Scan for the cell matching the given text and deliver its (x, y) coordinate at center. 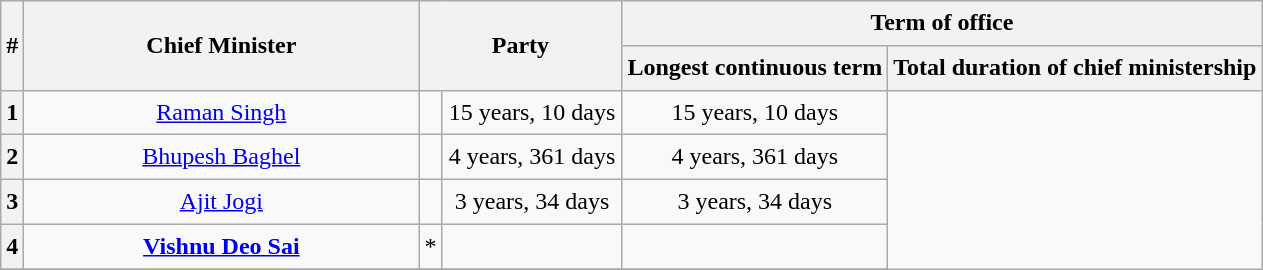
# (12, 46)
Total duration of chief ministership (1075, 68)
Vishnu Deo Sai (222, 246)
Ajit Jogi (222, 202)
Bhupesh Baghel (222, 158)
3 (12, 202)
1 (12, 112)
* (430, 246)
Chief Minister (222, 46)
Party (520, 46)
Longest continuous term (755, 68)
Raman Singh (222, 112)
Term of office (942, 24)
2 (12, 158)
4 (12, 246)
